Detect which cell encompasses the target text, then output its (X, Y) center coordinate. 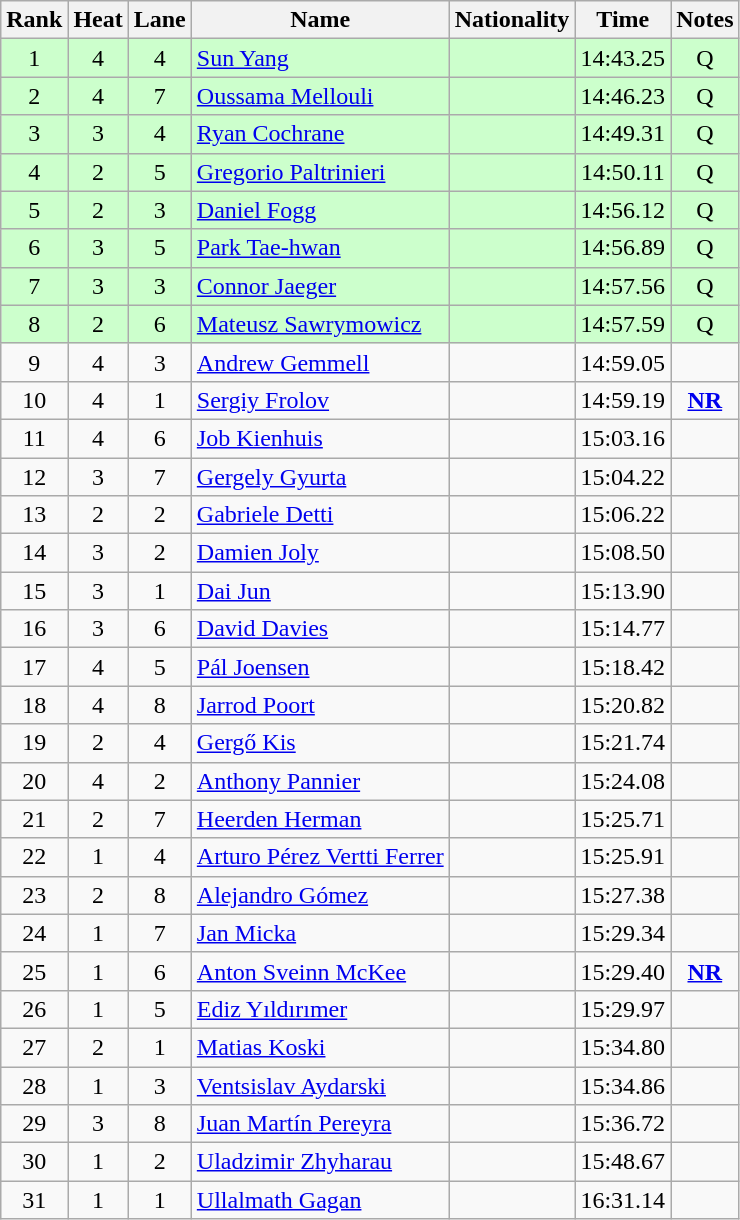
Gergő Kis (320, 743)
Ventsislav Aydarski (320, 1085)
21 (34, 819)
15:27.38 (623, 895)
Jan Micka (320, 933)
15:34.86 (623, 1085)
Mateusz Sawrymowicz (320, 324)
17 (34, 667)
Anthony Pannier (320, 781)
Notes (705, 20)
14:59.05 (623, 362)
15:24.08 (623, 781)
Daniel Fogg (320, 210)
14:57.56 (623, 286)
22 (34, 857)
David Davies (320, 629)
15:25.91 (623, 857)
15:21.74 (623, 743)
9 (34, 362)
15:04.22 (623, 477)
15:29.34 (623, 933)
Damien Joly (320, 553)
14:50.11 (623, 172)
Andrew Gemmell (320, 362)
12 (34, 477)
Matias Koski (320, 1047)
Dai Jun (320, 591)
Lane (160, 20)
Heat (98, 20)
Arturo Pérez Vertti Ferrer (320, 857)
15:13.90 (623, 591)
15 (34, 591)
20 (34, 781)
15:34.80 (623, 1047)
13 (34, 515)
19 (34, 743)
24 (34, 933)
16:31.14 (623, 1200)
Heerden Herman (320, 819)
14:49.31 (623, 134)
Name (320, 20)
15:20.82 (623, 705)
31 (34, 1200)
14:56.89 (623, 248)
14:56.12 (623, 210)
14 (34, 553)
Park Tae-hwan (320, 248)
29 (34, 1124)
Job Kienhuis (320, 438)
Jarrod Poort (320, 705)
Sergiy Frolov (320, 400)
15:18.42 (623, 667)
Gergely Gyurta (320, 477)
14:57.59 (623, 324)
26 (34, 1009)
14:46.23 (623, 96)
Sun Yang (320, 58)
15:29.97 (623, 1009)
15:48.67 (623, 1162)
15:14.77 (623, 629)
15:03.16 (623, 438)
Rank (34, 20)
15:29.40 (623, 971)
Oussama Mellouli (320, 96)
14:43.25 (623, 58)
Gregorio Paltrinieri (320, 172)
Ullalmath Gagan (320, 1200)
Ediz Yıldırımer (320, 1009)
15:08.50 (623, 553)
15:36.72 (623, 1124)
Anton Sveinn McKee (320, 971)
Connor Jaeger (320, 286)
14:59.19 (623, 400)
30 (34, 1162)
23 (34, 895)
15:06.22 (623, 515)
Pál Joensen (320, 667)
Nationality (512, 20)
10 (34, 400)
Time (623, 20)
Juan Martín Pereyra (320, 1124)
18 (34, 705)
Alejandro Gómez (320, 895)
28 (34, 1085)
25 (34, 971)
Uladzimir Zhyharau (320, 1162)
Ryan Cochrane (320, 134)
11 (34, 438)
16 (34, 629)
27 (34, 1047)
Gabriele Detti (320, 515)
15:25.71 (623, 819)
